Provide the [x, y] coordinate of the cell's center where the given text is located.  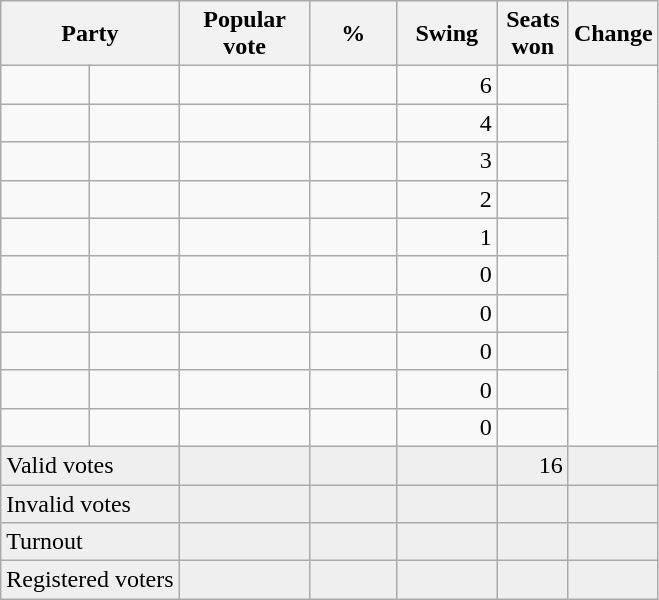
2 [446, 199]
16 [532, 465]
Party [90, 34]
Turnout [90, 542]
Popular vote [244, 34]
6 [446, 85]
3 [446, 161]
Invalid votes [90, 503]
Change [613, 34]
Registered voters [90, 580]
% [353, 34]
Swing [446, 34]
4 [446, 123]
Seatswon [532, 34]
Valid votes [90, 465]
1 [446, 237]
